Find where the given text appears and provide that cell's center as [x, y] coordinate. 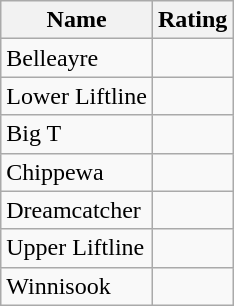
Lower Liftline [77, 96]
Belleayre [77, 58]
Rating [192, 20]
Dreamcatcher [77, 210]
Upper Liftline [77, 248]
Name [77, 20]
Chippewa [77, 172]
Winnisook [77, 286]
Big T [77, 134]
